Determine the (X, Y) coordinate at the center of the cell enclosing the given text.  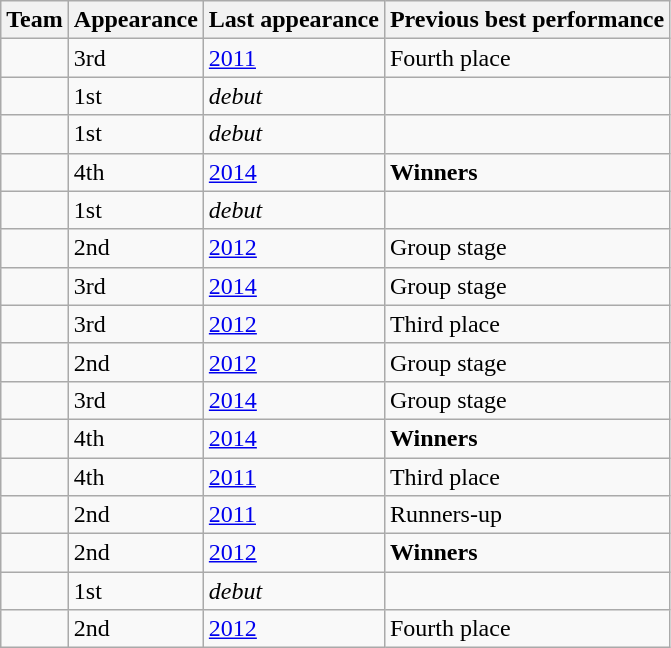
Team (35, 20)
Runners-up (526, 515)
Last appearance (294, 20)
Previous best performance (526, 20)
Appearance (136, 20)
